From the cell containing the given text, extract its center point as [x, y] coordinate. 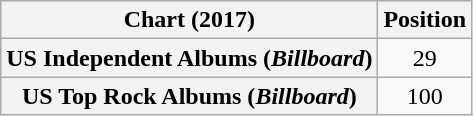
Chart (2017) [190, 20]
Position [425, 20]
US Top Rock Albums (Billboard) [190, 96]
US Independent Albums (Billboard) [190, 58]
29 [425, 58]
100 [425, 96]
